From the cell containing the given text, extract its center point as [X, Y] coordinate. 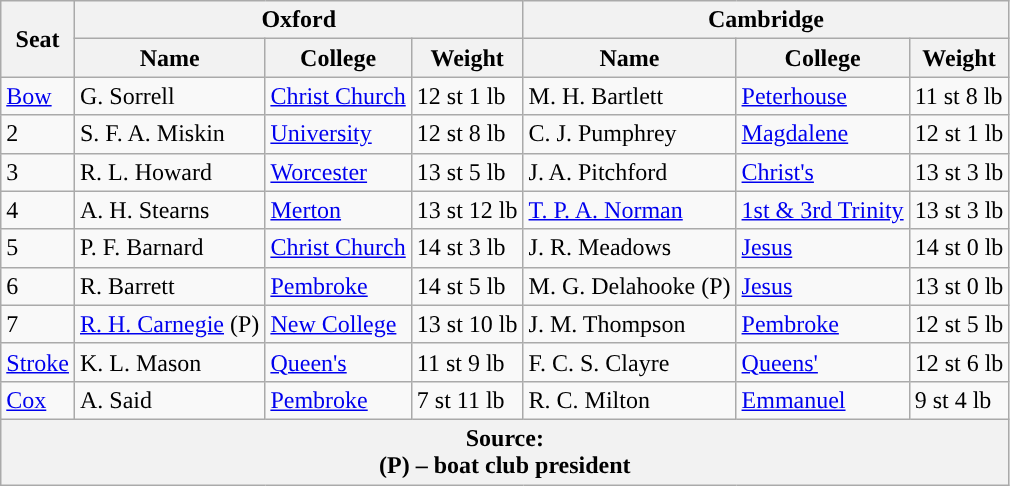
M. G. Delahooke (P) [630, 286]
K. L. Mason [169, 362]
Queen's [338, 362]
C. J. Pumphrey [630, 134]
F. C. S. Clayre [630, 362]
Worcester [338, 172]
4 [38, 210]
Cox [38, 400]
R. Barrett [169, 286]
Peterhouse [822, 96]
13 st 0 lb [959, 286]
2 [38, 134]
13 st 5 lb [467, 172]
G. Sorrell [169, 96]
R. C. Milton [630, 400]
3 [38, 172]
14 st 5 lb [467, 286]
P. F. Barnard [169, 248]
7 [38, 324]
Bow [38, 96]
14 st 0 lb [959, 248]
J. R. Meadows [630, 248]
5 [38, 248]
Magdalene [822, 134]
11 st 8 lb [959, 96]
Christ's [822, 172]
A. Said [169, 400]
13 st 10 lb [467, 324]
12 st 5 lb [959, 324]
9 st 4 lb [959, 400]
7 st 11 lb [467, 400]
New College [338, 324]
Source:(P) – boat club president [505, 452]
1st & 3rd Trinity [822, 210]
A. H. Stearns [169, 210]
Oxford [298, 20]
Cambridge [766, 20]
R. L. Howard [169, 172]
11 st 9 lb [467, 362]
T. P. A. Norman [630, 210]
12 st 6 lb [959, 362]
6 [38, 286]
12 st 8 lb [467, 134]
J. M. Thompson [630, 324]
13 st 12 lb [467, 210]
Seat [38, 39]
Emmanuel [822, 400]
R. H. Carnegie (P) [169, 324]
14 st 3 lb [467, 248]
Merton [338, 210]
Queens' [822, 362]
J. A. Pitchford [630, 172]
M. H. Bartlett [630, 96]
S. F. A. Miskin [169, 134]
University [338, 134]
Stroke [38, 362]
